Identify which cell holds the provided text, then report its [X, Y] central coordinate. 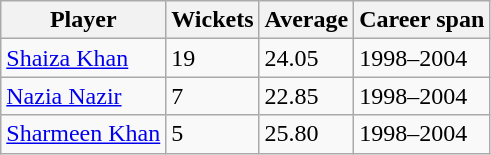
Shaiza Khan [84, 58]
7 [212, 96]
22.85 [306, 96]
Sharmeen Khan [84, 134]
25.80 [306, 134]
5 [212, 134]
Player [84, 20]
19 [212, 58]
Average [306, 20]
Career span [422, 20]
Wickets [212, 20]
24.05 [306, 58]
Nazia Nazir [84, 96]
